Detect which cell encompasses the target text, then output its (X, Y) center coordinate. 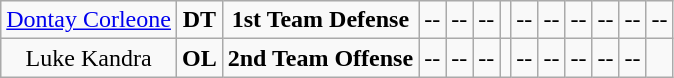
DT (199, 20)
2nd Team Offense (320, 58)
1st Team Defense (320, 20)
Dontay Corleone (89, 20)
OL (199, 58)
Luke Kandra (89, 58)
